Return [X, Y] of the center of cell containing provided text 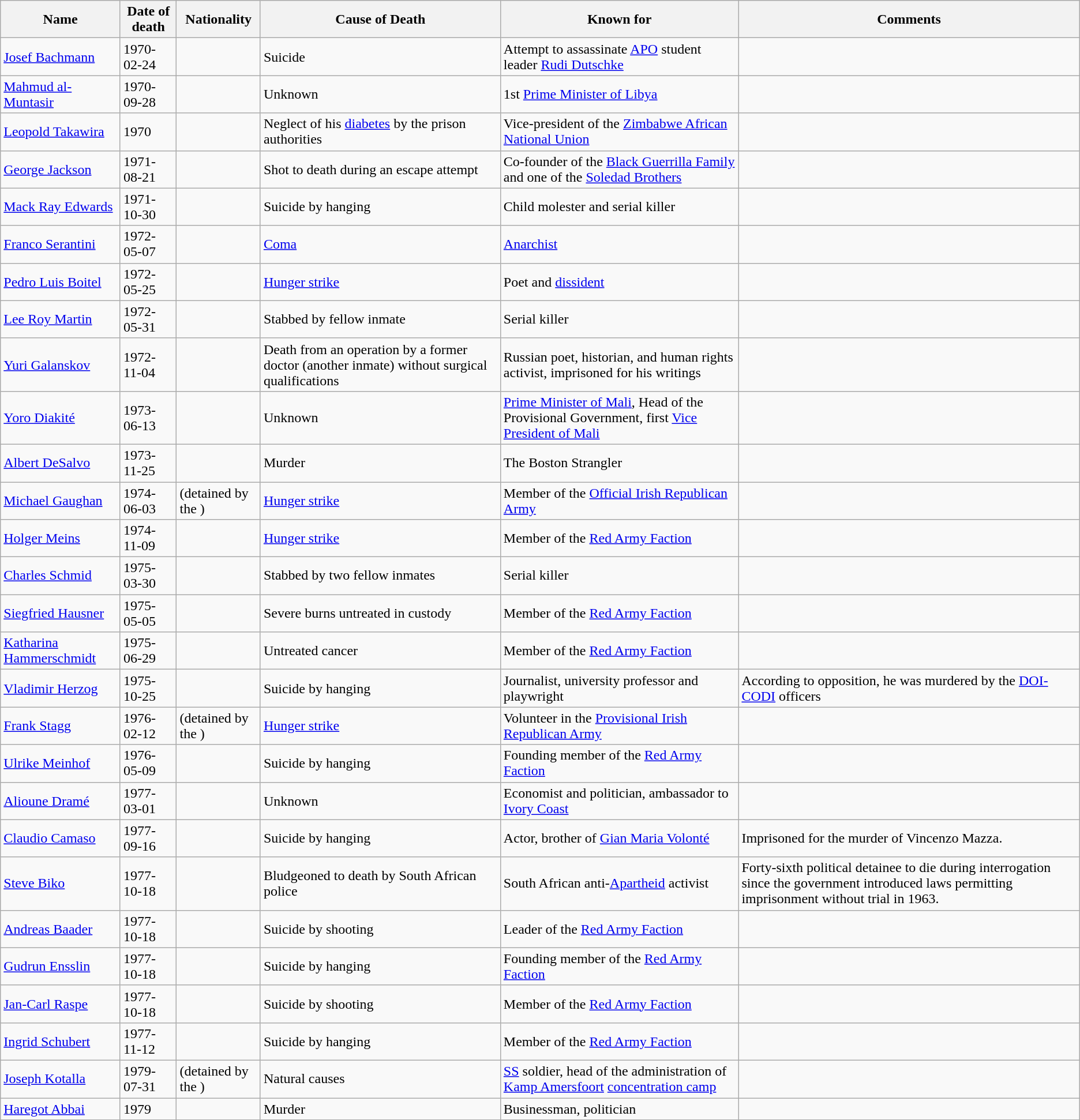
Charles Schmid [61, 576]
Franco Serantini [61, 245]
1974-06-03 [148, 501]
1971-08-21 [148, 170]
1973-11-25 [148, 463]
Vice-president of the Zimbabwe African National Union [620, 131]
Child molester and serial killer [620, 206]
1977-09-16 [148, 839]
Steve Biko [61, 884]
Vladimir Herzog [61, 689]
1970-09-28 [148, 95]
1975-05-05 [148, 614]
1971-10-30 [148, 206]
Alioune Dramé [61, 800]
1979-07-31 [148, 1078]
SS soldier, head of the administration of Kamp Amersfoort concentration camp [620, 1078]
1972-05-31 [148, 320]
Actor, brother of Gian Maria Volonté [620, 839]
Poet and dissident [620, 281]
1st Prime Minister of Libya [620, 95]
Comments [909, 20]
Leopold Takawira [61, 131]
Journalist, university professor and playwright [620, 689]
1972-05-07 [148, 245]
Leader of the Red Army Faction [620, 929]
Cause of Death [380, 20]
Anarchist [620, 245]
1976-02-12 [148, 726]
Jan-Carl Raspe [61, 1004]
Untreated cancer [380, 651]
1970-02-24 [148, 57]
Severe burns untreated in custody [380, 614]
South African anti-Apartheid activist [620, 884]
Andreas Baader [61, 929]
Economist and politician, ambassador to Ivory Coast [620, 800]
Shot to death during an escape attempt [380, 170]
1975-10-25 [148, 689]
Holger Meins [61, 539]
1973-06-13 [148, 418]
1972-11-04 [148, 364]
Yuri Galanskov [61, 364]
Albert DeSalvo [61, 463]
Death from an operation by a former doctor (another inmate) without surgical qualifications [380, 364]
1977-11-12 [148, 1042]
1975-06-29 [148, 651]
The Boston Strangler [620, 463]
Bludgeoned to death by South African police [380, 884]
Neglect of his diabetes by the prison authorities [380, 131]
Haregot Abbai [61, 1109]
1979 [148, 1109]
1977-03-01 [148, 800]
1975-03-30 [148, 576]
Forty-sixth political detainee to die during interrogation since the government introduced laws permitting imprisonment without trial in 1963. [909, 884]
Pedro Luis Boitel [61, 281]
According to opposition, he was murdered by the DOI-CODI officers [909, 689]
Co-founder of the Black Guerrilla Family and one of the Soledad Brothers [620, 170]
George Jackson [61, 170]
Siegfried Hausner [61, 614]
Joseph Kotalla [61, 1078]
Imprisoned for the murder of Vincenzo Mazza. [909, 839]
Claudio Camaso [61, 839]
Frank Stagg [61, 726]
1970 [148, 131]
Attempt to assassinate APO student leader Rudi Dutschke [620, 57]
Katharina Hammerschmidt [61, 651]
Ingrid Schubert [61, 1042]
Lee Roy Martin [61, 320]
Natural causes [380, 1078]
1976-05-09 [148, 764]
Stabbed by two fellow inmates [380, 576]
Suicide [380, 57]
Member of the Official Irish Republican Army [620, 501]
1972-05-25 [148, 281]
1974-11-09 [148, 539]
Mack Ray Edwards [61, 206]
Gudrun Ensslin [61, 967]
Businessman, politician [620, 1109]
Yoro Diakité [61, 418]
Name [61, 20]
Nationality [218, 20]
Known for [620, 20]
Coma [380, 245]
Michael Gaughan [61, 501]
Volunteer in the Provisional Irish Republican Army [620, 726]
Prime Minister of Mali, Head of the Provisional Government, first Vice President of Mali [620, 418]
Date of death [148, 20]
Stabbed by fellow inmate [380, 320]
Mahmud al-Muntasir [61, 95]
Josef Bachmann [61, 57]
Ulrike Meinhof [61, 764]
Russian poet, historian, and human rights activist, imprisoned for his writings [620, 364]
